Search for the cell housing the specified text and yield its [x, y] center coordinate. 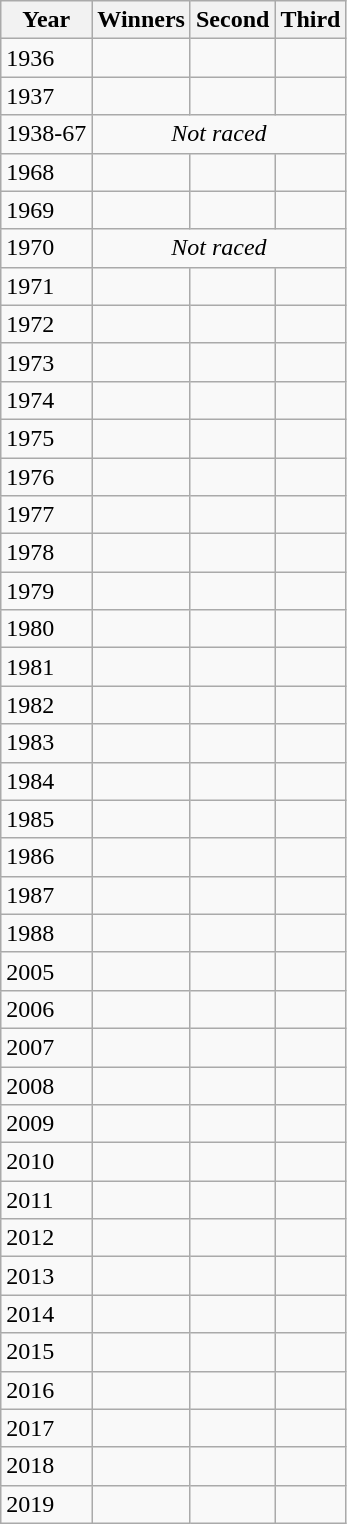
1969 [46, 210]
2006 [46, 1009]
1968 [46, 172]
2019 [46, 1504]
2010 [46, 1162]
1980 [46, 629]
2009 [46, 1124]
1983 [46, 743]
2013 [46, 1276]
1988 [46, 933]
2015 [46, 1352]
1975 [46, 438]
2018 [46, 1466]
2007 [46, 1047]
2017 [46, 1428]
1936 [46, 58]
1972 [46, 324]
1979 [46, 591]
1970 [46, 248]
1984 [46, 781]
Year [46, 20]
1982 [46, 705]
1981 [46, 667]
2005 [46, 971]
1977 [46, 515]
1937 [46, 96]
1938-67 [46, 134]
Third [310, 20]
Second [232, 20]
2008 [46, 1085]
2016 [46, 1390]
1971 [46, 286]
1978 [46, 553]
Winners [142, 20]
1987 [46, 895]
1976 [46, 477]
1985 [46, 819]
1986 [46, 857]
2014 [46, 1314]
1973 [46, 362]
1974 [46, 400]
2011 [46, 1200]
2012 [46, 1238]
